Return the [X, Y] coordinate for the center point of the cell that contains the specified text.  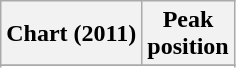
Chart (2011) [72, 34]
Peakposition [188, 34]
